Pinpoint the cell where the given text exists, returning its (x, y) midpoint coordinate. 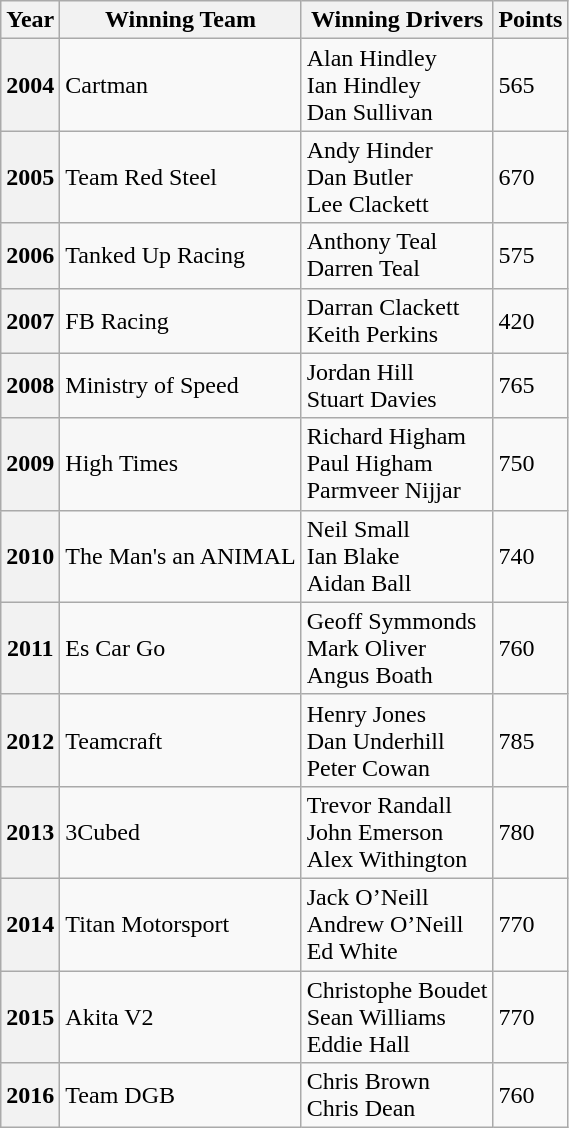
Anthony TealDarren Teal (397, 256)
Jordan HillStuart Davies (397, 386)
670 (530, 177)
Akita V2 (180, 1016)
780 (530, 832)
Titan Motorsport (180, 924)
Chris BrownChris Dean (397, 1096)
2008 (30, 386)
2011 (30, 648)
765 (530, 386)
Winning Drivers (397, 20)
Teamcraft (180, 740)
Es Car Go (180, 648)
High Times (180, 464)
Winning Team (180, 20)
Neil SmallIan BlakeAidan Ball (397, 556)
2014 (30, 924)
Jack O’NeillAndrew O’NeillEd White (397, 924)
Richard HighamPaul HighamParmveer Nijjar (397, 464)
2016 (30, 1096)
Andy HinderDan ButlerLee Clackett (397, 177)
FB Racing (180, 320)
Points (530, 20)
785 (530, 740)
Cartman (180, 85)
740 (530, 556)
2013 (30, 832)
Tanked Up Racing (180, 256)
Henry JonesDan UnderhillPeter Cowan (397, 740)
Ministry of Speed (180, 386)
Darran ClackettKeith Perkins (397, 320)
2015 (30, 1016)
The Man's an ANIMAL (180, 556)
Trevor RandallJohn EmersonAlex Withington (397, 832)
2007 (30, 320)
Geoff SymmondsMark OliverAngus Boath (397, 648)
2004 (30, 85)
Christophe BoudetSean WilliamsEddie Hall (397, 1016)
Year (30, 20)
420 (530, 320)
2010 (30, 556)
750 (530, 464)
Team Red Steel (180, 177)
2009 (30, 464)
3Cubed (180, 832)
575 (530, 256)
565 (530, 85)
2005 (30, 177)
2012 (30, 740)
2006 (30, 256)
Alan HindleyIan HindleyDan Sullivan (397, 85)
Team DGB (180, 1096)
